Identify which cell holds the provided text, then report its (X, Y) central coordinate. 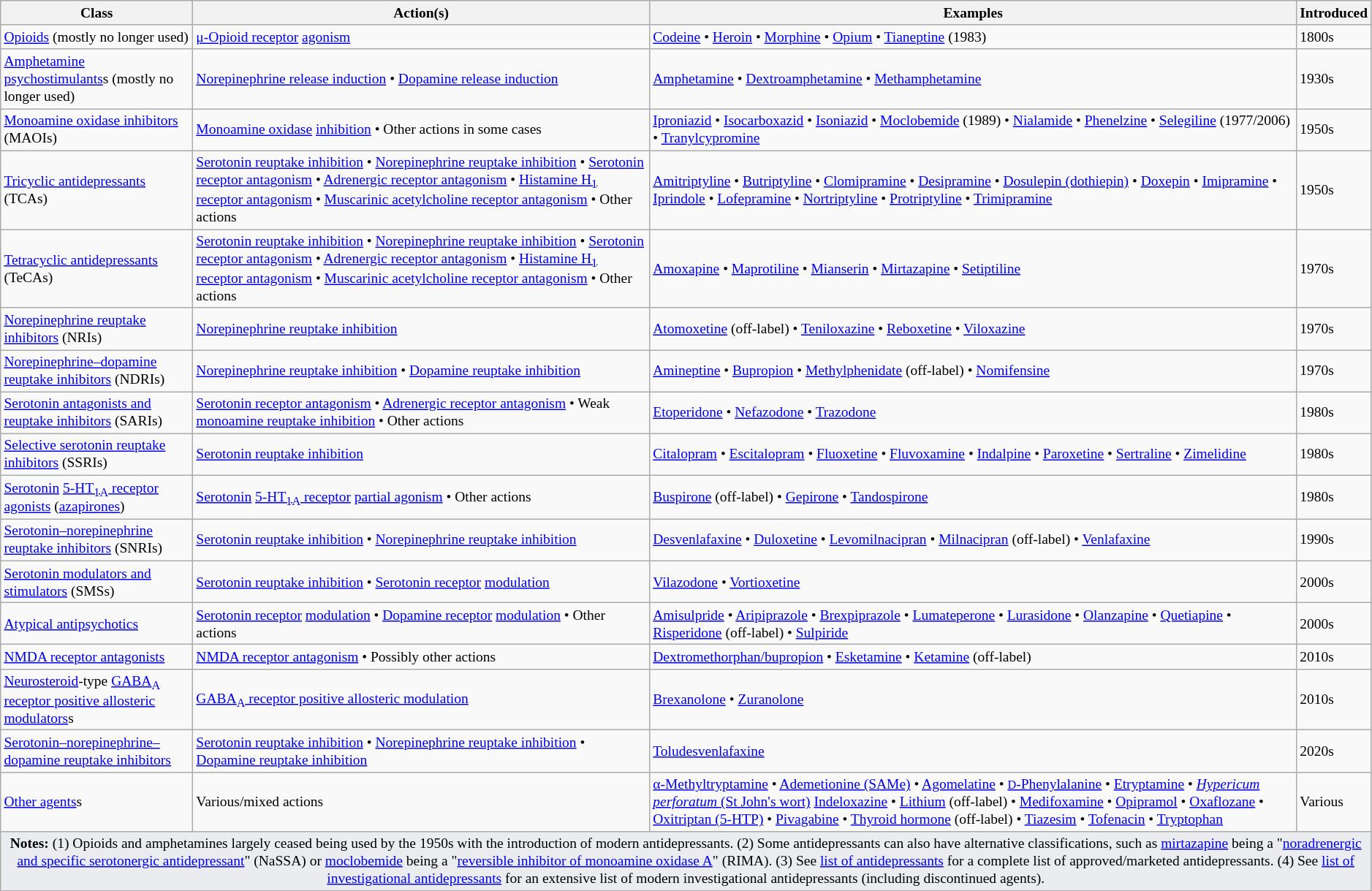
Amphetamine • Dextroamphetamine • Methamphetamine (974, 79)
Serotonin–norepinephrine–dopamine reuptake inhibitors (96, 751)
Citalopram • Escitalopram • Fluoxetine • Fluvoxamine • Indalpine • Paroxetine • Sertraline • Zimelidine (974, 455)
Amphetamine psychostimulantss (mostly no longer used) (96, 79)
Iproniazid • Isocarboxazid • Isoniazid • Moclobemide (1989) • Nialamide • Phenelzine • Selegiline (1977/2006) • Tranylcypromine (974, 130)
Codeine • Heroin • Morphine • Opium • Tianeptine (1983) (974, 37)
Norepinephrine–dopamine reuptake inhibitors (NDRIs) (96, 370)
1990s (1334, 539)
Serotonin–norepinephrine reuptake inhibitors (SNRIs) (96, 539)
Norepinephrine reuptake inhibition • Dopamine reuptake inhibition (421, 370)
Toludesvenlafaxine (974, 751)
Monoamine oxidase inhibition • Other actions in some cases (421, 130)
Etoperidone • Nefazodone • Trazodone (974, 412)
Serotonin receptor modulation • Dopamine receptor modulation • Other actions (421, 624)
Monoamine oxidase inhibitors (MAOIs) (96, 130)
Norepinephrine release induction • Dopamine release induction (421, 79)
GABAA receptor positive allosteric modulation (421, 699)
Other agentss (96, 801)
Serotonin reuptake inhibition • Norepinephrine reuptake inhibition • Dopamine reuptake inhibition (421, 751)
Vilazodone • Vortioxetine (974, 582)
Serotonin modulators and stimulators (SMSs) (96, 582)
Various/mixed actions (421, 801)
NMDA receptor antagonists (96, 656)
2020s (1334, 751)
μ-Opioid receptor agonism (421, 37)
Examples (974, 13)
1930s (1334, 79)
Atomoxetine (off-label) • Teniloxazine • Reboxetine • Viloxazine (974, 329)
Buspirone (off-label) • Gepirone • Tandospirone (974, 497)
Serotonin reuptake inhibition • Norepinephrine reuptake inhibition (421, 539)
Opioids (mostly no longer used) (96, 37)
Dextromethorphan/bupropion • Esketamine • Ketamine (off-label) (974, 656)
Class (96, 13)
Amisulpride • Aripiprazole • Brexpiprazole • Lumateperone • Lurasidone • Olanzapine • Quetiapine • Risperidone (off-label) • Sulpiride (974, 624)
Tricyclic antidepressants (TCAs) (96, 190)
Brexanolone • Zuranolone (974, 699)
NMDA receptor antagonism • Possibly other actions (421, 656)
Serotonin antagonists and reuptake inhibitors (SARIs) (96, 412)
Serotonin reuptake inhibition • Serotonin receptor modulation (421, 582)
Amoxapine • Maprotiline • Mianserin • Mirtazapine • Setiptiline (974, 269)
Serotonin reuptake inhibition (421, 455)
Norepinephrine reuptake inhibition (421, 329)
Desvenlafaxine • Duloxetine • Levomilnacipran • Milnacipran (off-label) • Venlafaxine (974, 539)
Serotonin 5-HT1A receptor partial agonism • Other actions (421, 497)
Introduced (1334, 13)
Norepinephrine reuptake inhibitors (NRIs) (96, 329)
Various (1334, 801)
Serotonin 5-HT1A receptor agonists (azapirones) (96, 497)
Atypical antipsychotics (96, 624)
Selective serotonin reuptake inhibitors (SSRIs) (96, 455)
Serotonin receptor antagonism • Adrenergic receptor antagonism • Weak monoamine reuptake inhibition • Other actions (421, 412)
1800s (1334, 37)
Neurosteroid-type GABAA receptor positive allosteric modulatorss (96, 699)
Amineptine • Bupropion • Methylphenidate (off-label) • Nomifensine (974, 370)
Tetracyclic antidepressants (TeCAs) (96, 269)
Action(s) (421, 13)
